Provide the (x, y) coordinate of the cell's center where the given text is located.  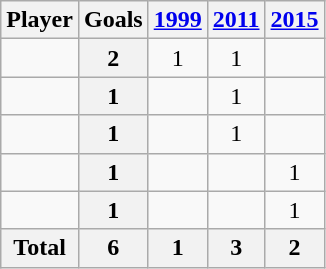
Player (40, 20)
2011 (236, 20)
2015 (294, 20)
3 (236, 248)
Total (40, 248)
1999 (178, 20)
6 (113, 248)
Goals (113, 20)
